Detect which cell encompasses the target text, then output its (X, Y) center coordinate. 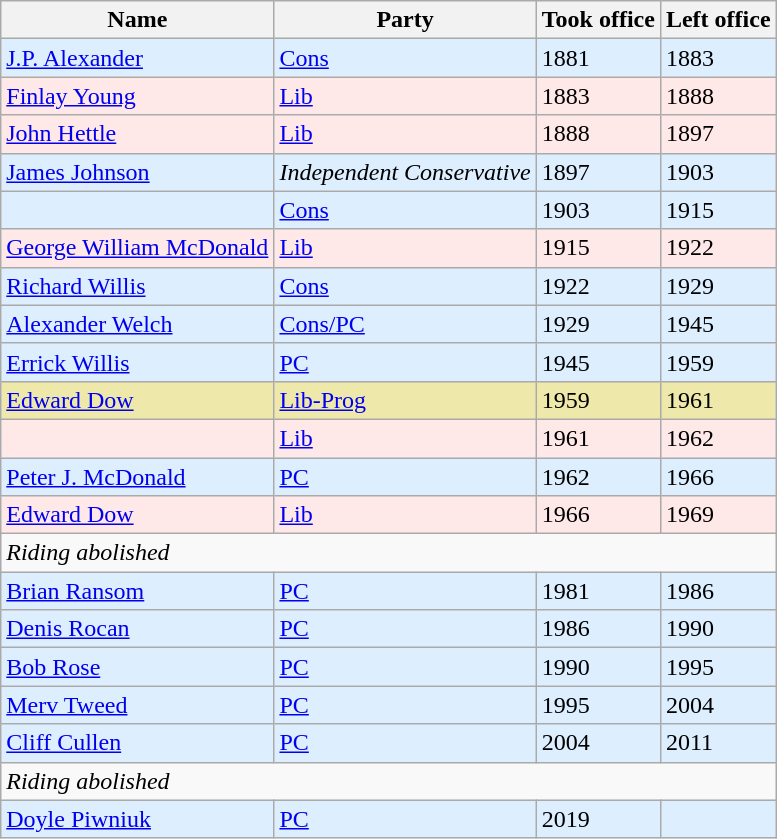
1969 (718, 515)
Took office (598, 20)
Richard Willis (138, 286)
Bob Rose (138, 667)
Merv Tweed (138, 705)
Cons/PC (405, 324)
2011 (718, 743)
Lib-Prog (405, 400)
Alexander Welch (138, 324)
Brian Ransom (138, 591)
John Hettle (138, 134)
Independent Conservative (405, 172)
J.P. Alexander (138, 58)
1981 (598, 591)
James Johnson (138, 172)
Finlay Young (138, 96)
1881 (598, 58)
2019 (598, 819)
Left office (718, 20)
Doyle Piwniuk (138, 819)
Cliff Cullen (138, 743)
Peter J. McDonald (138, 477)
George William McDonald (138, 248)
Party (405, 20)
Denis Rocan (138, 629)
Errick Willis (138, 362)
Name (138, 20)
